Capture the cell that displays the provided text and extract its (X, Y) central coordinate. 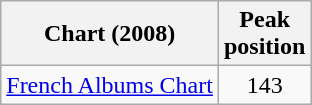
Chart (2008) (110, 34)
French Albums Chart (110, 85)
Peakposition (264, 34)
143 (264, 85)
